Capture the cell that displays the provided text and extract its (x, y) central coordinate. 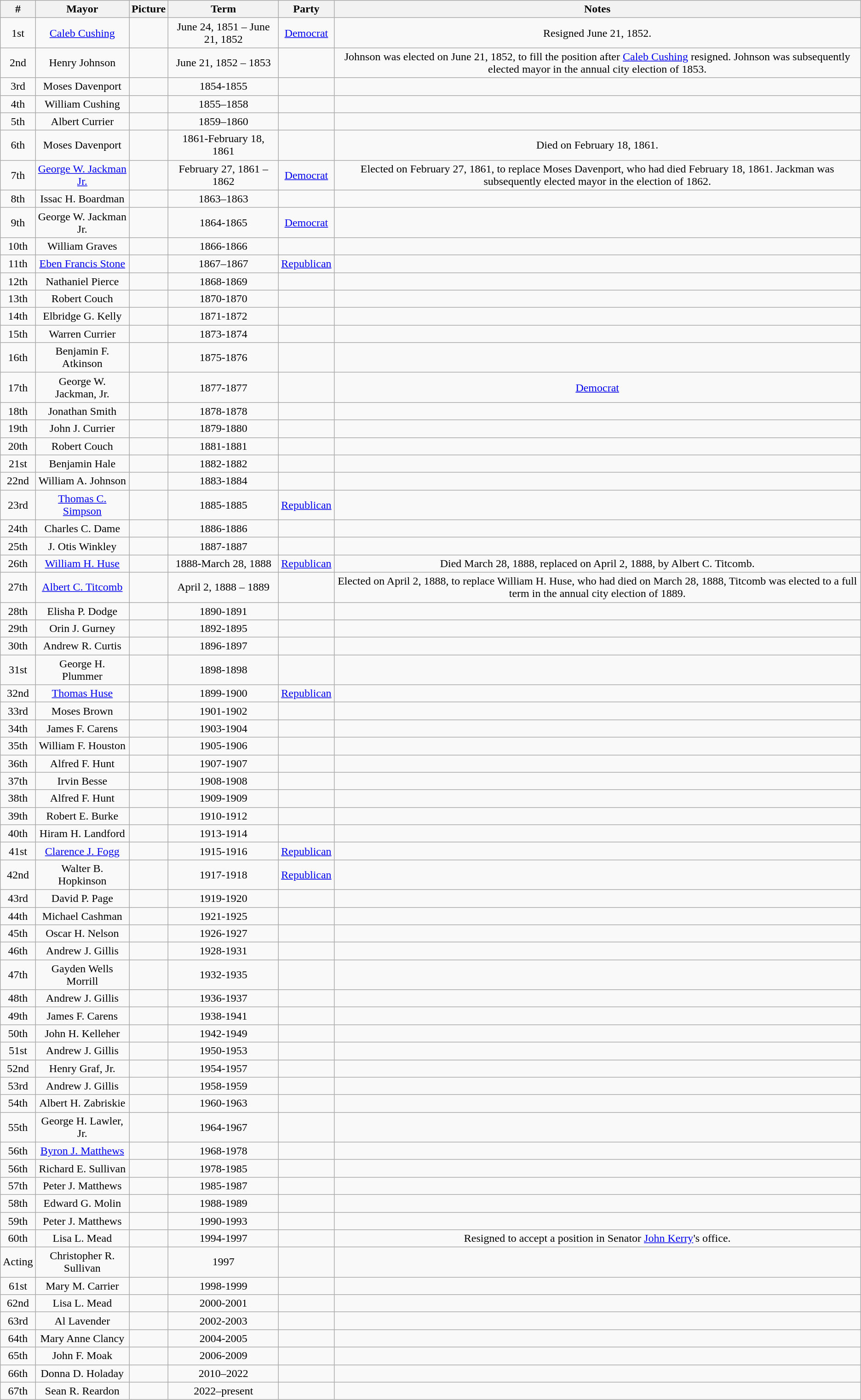
22nd (18, 481)
1883-1884 (224, 481)
1861-February 18, 1861 (224, 145)
39th (18, 816)
Moses Brown (82, 711)
Charles C. Dame (82, 528)
Sean R. Reardon (82, 1391)
1859–1860 (224, 121)
28th (18, 611)
51st (18, 1051)
February 27, 1861 – 1862 (224, 175)
1875-1876 (224, 358)
Henry Graf, Jr. (82, 1068)
1998-1999 (224, 1286)
William F. Houston (82, 746)
34th (18, 729)
32nd (18, 694)
1887-1887 (224, 546)
1994-1997 (224, 1239)
1905-1906 (224, 746)
Walter B. Hopkinson (82, 875)
1855–1858 (224, 104)
33rd (18, 711)
16th (18, 358)
Issac H. Boardman (82, 199)
Michael Cashman (82, 916)
1942-1949 (224, 1033)
Mary Anne Clancy (82, 1338)
13th (18, 299)
# (18, 9)
53rd (18, 1086)
43rd (18, 898)
1910-1912 (224, 816)
1881-1881 (224, 446)
Caleb Cushing (82, 33)
1863–1863 (224, 199)
Died on February 18, 1861. (597, 145)
Benjamin F. Atkinson (82, 358)
William A. Johnson (82, 481)
61st (18, 1286)
25th (18, 546)
62nd (18, 1303)
1885-1885 (224, 505)
29th (18, 629)
65th (18, 1356)
William H. Huse (82, 563)
1909-1909 (224, 798)
Party (306, 9)
18th (18, 411)
1871-1872 (224, 316)
David P. Page (82, 898)
Andrew R. Curtis (82, 646)
11th (18, 264)
4th (18, 104)
1873-1874 (224, 334)
41st (18, 851)
1915-1916 (224, 851)
2000-2001 (224, 1303)
1926-1927 (224, 934)
Christopher R. Sullivan (82, 1262)
Thomas Huse (82, 694)
Resigned to accept a position in Senator John Kerry's office. (597, 1239)
June 21, 1852 – 1853 (224, 63)
8th (18, 199)
9th (18, 223)
1908-1908 (224, 781)
Donna D. Holaday (82, 1373)
Albert Currier (82, 121)
Notes (597, 9)
1866-1866 (224, 246)
1938-1941 (224, 1016)
1985-1987 (224, 1186)
Benjamin Hale (82, 464)
Elbridge G. Kelly (82, 316)
Mary M. Carrier (82, 1286)
31st (18, 670)
44th (18, 916)
Albert H. Zabriskie (82, 1103)
1960-1963 (224, 1103)
1870-1870 (224, 299)
1854-1855 (224, 86)
Died March 28, 1888, replaced on April 2, 1888, by Albert C. Titcomb. (597, 563)
John J. Currier (82, 429)
1968-1978 (224, 1151)
26th (18, 563)
1882-1882 (224, 464)
Elisha P. Dodge (82, 611)
54th (18, 1103)
Byron J. Matthews (82, 1151)
55th (18, 1127)
1919-1920 (224, 898)
20th (18, 446)
35th (18, 746)
1892-1895 (224, 629)
14th (18, 316)
60th (18, 1239)
1878-1878 (224, 411)
17th (18, 387)
1978-1985 (224, 1168)
45th (18, 934)
Warren Currier (82, 334)
J. Otis Winkley (82, 546)
Eben Francis Stone (82, 264)
58th (18, 1203)
1913-1914 (224, 833)
7th (18, 175)
Gayden Wells Morrill (82, 975)
1868-1869 (224, 281)
Jonathan Smith (82, 411)
12th (18, 281)
1917-1918 (224, 875)
George W. Jackman, Jr. (82, 387)
Nathaniel Pierce (82, 281)
24th (18, 528)
1964-1967 (224, 1127)
2010–2022 (224, 1373)
2022–present (224, 1391)
66th (18, 1373)
64th (18, 1338)
63rd (18, 1321)
George H. Lawler, Jr. (82, 1127)
1950-1953 (224, 1051)
30th (18, 646)
June 24, 1851 – June 21, 1852 (224, 33)
21st (18, 464)
Albert C. Titcomb (82, 587)
1936-1937 (224, 998)
19th (18, 429)
3rd (18, 86)
59th (18, 1221)
1896-1897 (224, 646)
46th (18, 951)
40th (18, 833)
36th (18, 763)
23rd (18, 505)
1901-1902 (224, 711)
1867–1867 (224, 264)
57th (18, 1186)
27th (18, 587)
Clarence J. Fogg (82, 851)
1997 (224, 1262)
Robert E. Burke (82, 816)
1864-1865 (224, 223)
John F. Moak (82, 1356)
Oscar H. Nelson (82, 934)
Al Lavender (82, 1321)
1886-1886 (224, 528)
67th (18, 1391)
Thomas C. Simpson (82, 505)
15th (18, 334)
1877-1877 (224, 387)
50th (18, 1033)
2002-2003 (224, 1321)
48th (18, 998)
Irvin Besse (82, 781)
Edward G. Molin (82, 1203)
1928-1931 (224, 951)
William Cushing (82, 104)
1954-1957 (224, 1068)
52nd (18, 1068)
1879-1880 (224, 429)
38th (18, 798)
1932-1935 (224, 975)
Resigned June 21, 1852. (597, 33)
1899-1900 (224, 694)
1898-1898 (224, 670)
42nd (18, 875)
1921-1925 (224, 916)
47th (18, 975)
Hiram H. Landford (82, 833)
1990-1993 (224, 1221)
10th (18, 246)
2006-2009 (224, 1356)
49th (18, 1016)
1890-1891 (224, 611)
5th (18, 121)
Orin J. Gurney (82, 629)
1988-1989 (224, 1203)
1903-1904 (224, 729)
April 2, 1888 – 1889 (224, 587)
2nd (18, 63)
Acting (18, 1262)
Mayor (82, 9)
Picture (149, 9)
2004-2005 (224, 1338)
William Graves (82, 246)
1958-1959 (224, 1086)
Henry Johnson (82, 63)
George H. Plummer (82, 670)
John H. Kelleher (82, 1033)
1907-1907 (224, 763)
1st (18, 33)
37th (18, 781)
6th (18, 145)
Richard E. Sullivan (82, 1168)
1888-March 28, 1888 (224, 563)
Term (224, 9)
